Capture the cell that displays the provided text and extract its [X, Y] central coordinate. 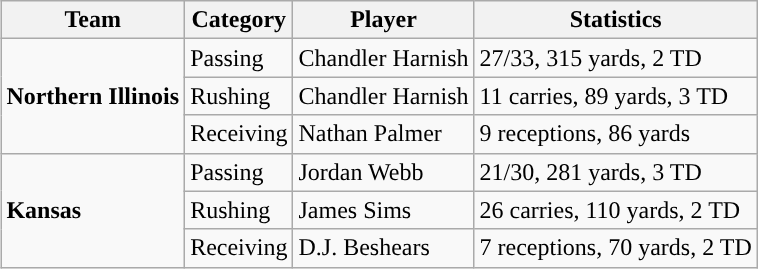
26 carries, 110 yards, 2 TD [616, 210]
Nathan Palmer [384, 134]
Statistics [616, 20]
D.J. Beshears [384, 248]
James Sims [384, 210]
27/33, 315 yards, 2 TD [616, 58]
Team [93, 20]
Category [239, 20]
Kansas [93, 210]
Jordan Webb [384, 172]
11 carries, 89 yards, 3 TD [616, 96]
Player [384, 20]
21/30, 281 yards, 3 TD [616, 172]
9 receptions, 86 yards [616, 134]
7 receptions, 70 yards, 2 TD [616, 248]
Northern Illinois [93, 96]
